For the text-containing cell, return its midpoint in [x, y] coordinate format. 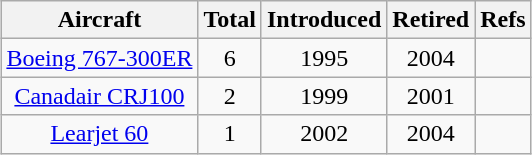
Boeing 767-300ER [100, 58]
2 [230, 96]
Refs [503, 20]
Retired [431, 20]
Canadair CRJ100 [100, 96]
1999 [324, 96]
1 [230, 134]
Total [230, 20]
2002 [324, 134]
Introduced [324, 20]
2001 [431, 96]
6 [230, 58]
Aircraft [100, 20]
1995 [324, 58]
Learjet 60 [100, 134]
